From the cell containing the given text, extract its center point as (X, Y) coordinate. 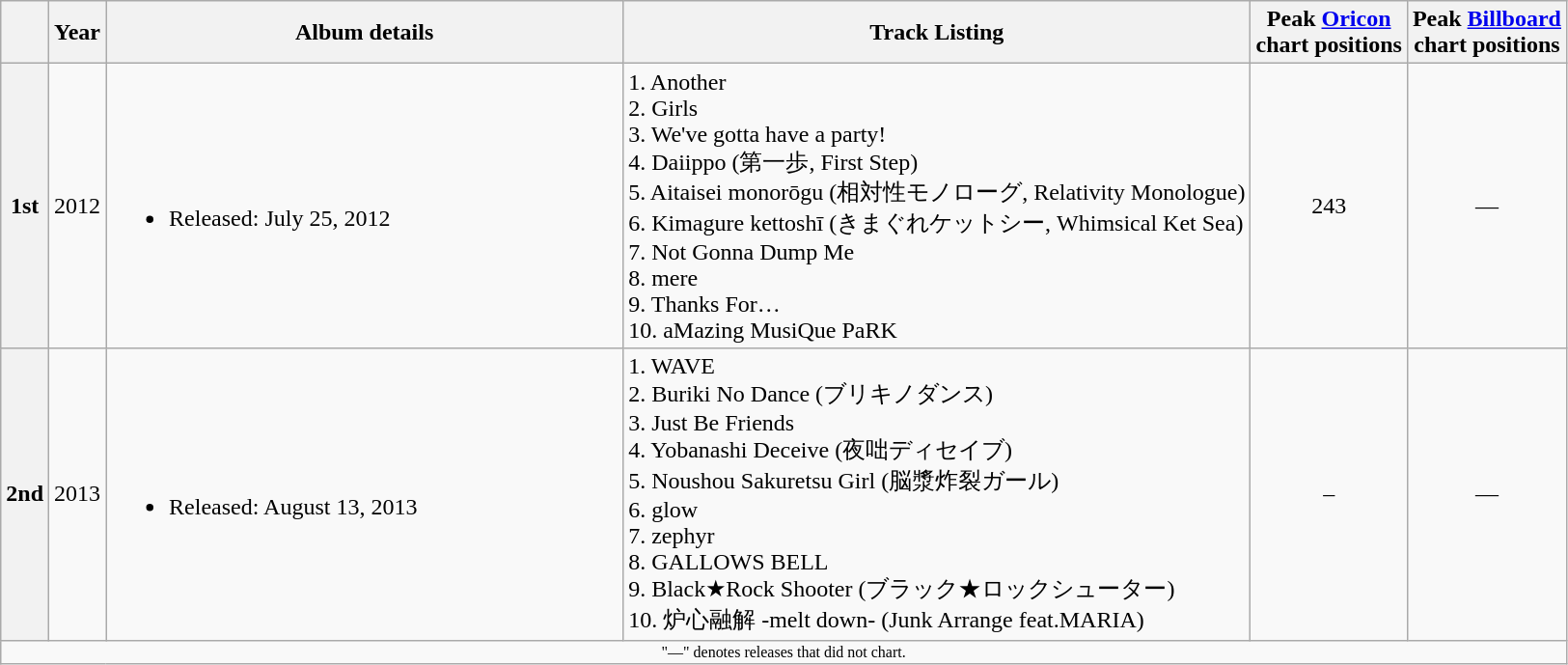
2012 (77, 207)
243 (1329, 207)
1st (25, 207)
– (1329, 494)
Peak Billboard chart positions (1486, 33)
Track Listing (937, 33)
2013 (77, 494)
Peak Oricon chart positions (1329, 33)
Released: August 13, 2013 (365, 494)
Released: July 25, 2012 (365, 207)
Album details (365, 33)
2nd (25, 494)
Year (77, 33)
"—" denotes releases that did not chart. (784, 652)
